Search for the cell housing the specified text and yield its [X, Y] center coordinate. 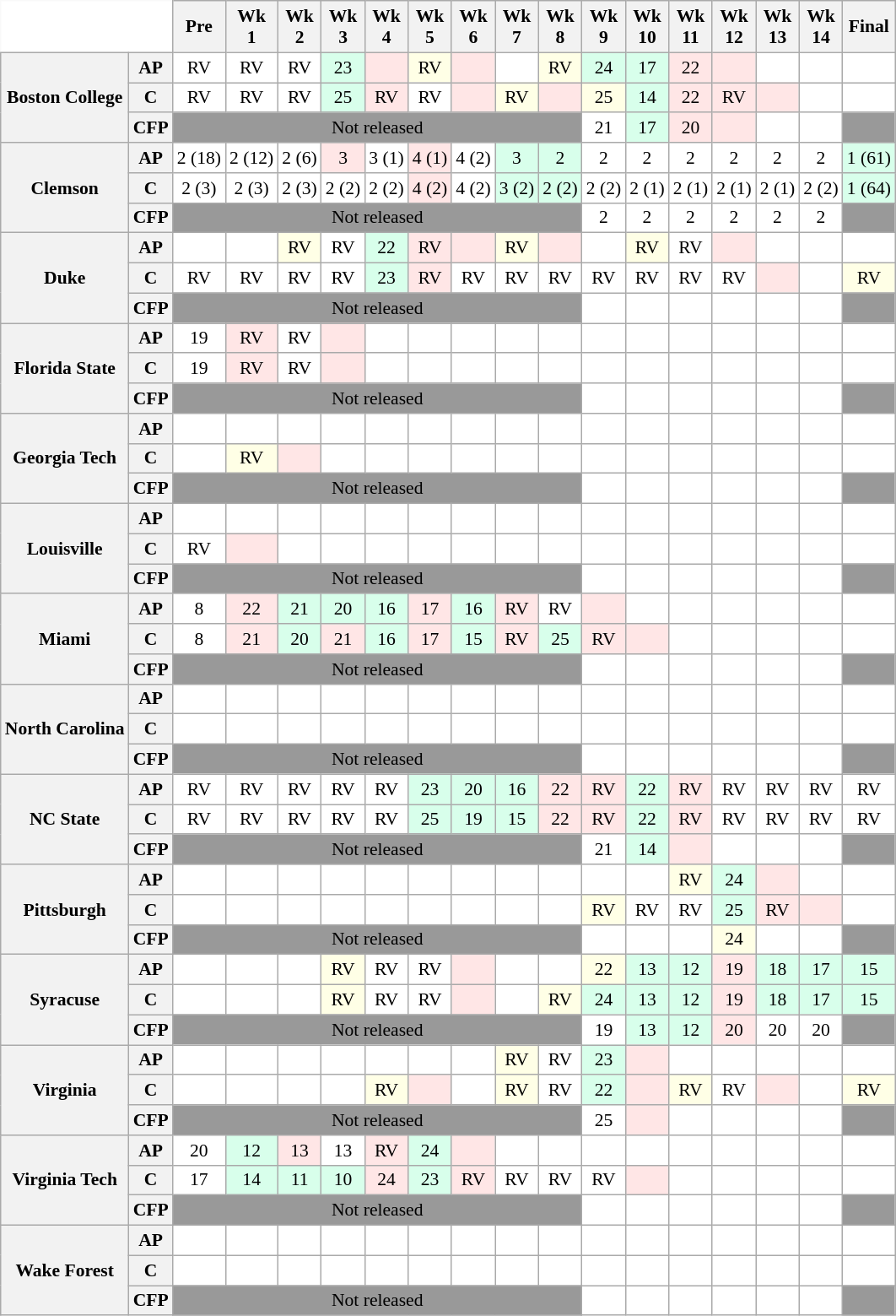
Final [869, 27]
Wk6 [472, 27]
Duke [65, 279]
Wk9 [604, 27]
Florida State [65, 368]
2 (18) [199, 158]
11 [299, 1180]
3 (2) [516, 188]
Wk7 [516, 27]
Pittsburgh [65, 910]
Wk14 [820, 27]
Pre [199, 27]
Georgia Tech [65, 459]
10 [343, 1180]
North Carolina [65, 729]
Wk11 [690, 27]
Syracuse [65, 999]
3 (1) [386, 158]
1 (64) [869, 188]
Wk5 [430, 27]
Miami [65, 640]
Louisville [65, 549]
Wk13 [778, 27]
Wake Forest [65, 1271]
Virginia Tech [65, 1180]
4 (1) [430, 158]
1 (61) [869, 158]
Wk8 [560, 27]
2 (12) [251, 158]
Wk2 [299, 27]
Wk4 [386, 27]
NC State [65, 819]
Wk3 [343, 27]
Boston College [65, 98]
Wk1 [251, 27]
2 (6) [299, 158]
Wk10 [646, 27]
Virginia [65, 1091]
Clemson [65, 187]
Wk12 [734, 27]
